Identify which cell holds the provided text, then report its [x, y] central coordinate. 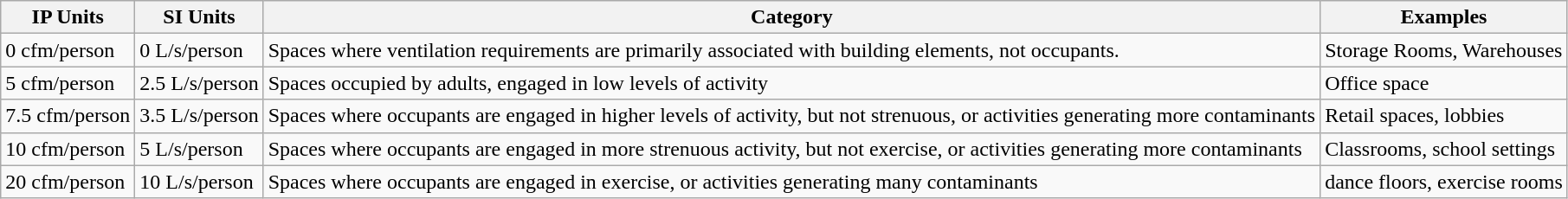
Retail spaces, lobbies [1444, 116]
5 cfm/person [68, 83]
0 L/s/person [199, 50]
10 cfm/person [68, 149]
Examples [1444, 17]
Office space [1444, 83]
3.5 L/s/person [199, 116]
Category [791, 17]
IP Units [68, 17]
Spaces where occupants are engaged in higher levels of activity, but not strenuous, or activities generating more contaminants [791, 116]
20 cfm/person [68, 182]
5 L/s/person [199, 149]
0 cfm/person [68, 50]
dance floors, exercise rooms [1444, 182]
Spaces occupied by adults, engaged in low levels of activity [791, 83]
SI Units [199, 17]
2.5 L/s/person [199, 83]
Spaces where occupants are engaged in more strenuous activity, but not exercise, or activities generating more contaminants [791, 149]
7.5 cfm/person [68, 116]
10 L/s/person [199, 182]
Spaces where occupants are engaged in exercise, or activities generating many contaminants [791, 182]
Storage Rooms, Warehouses [1444, 50]
Spaces where ventilation requirements are primarily associated with building elements, not occupants. [791, 50]
Classrooms, school settings [1444, 149]
